Scan for the cell matching the given text and deliver its [X, Y] coordinate at center. 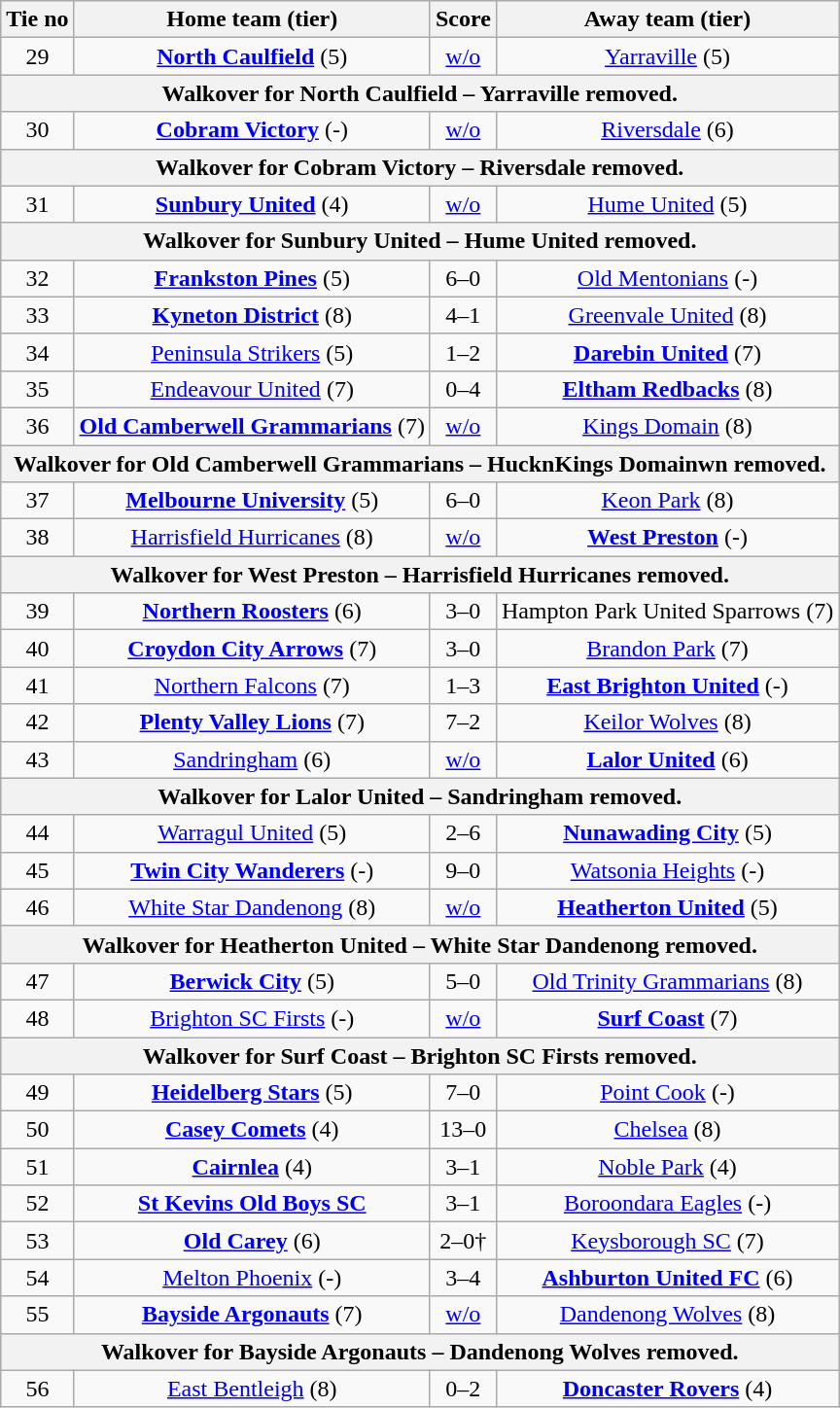
Darebin United (7) [667, 352]
Surf Coast (7) [667, 1018]
54 [37, 1278]
0–2 [463, 1389]
Northern Roosters (6) [252, 612]
Watsonia Heights (-) [667, 870]
36 [37, 426]
Harrisfield Hurricanes (8) [252, 538]
Walkover for North Caulfield – Yarraville removed. [420, 93]
Keysborough SC (7) [667, 1241]
Croydon City Arrows (7) [252, 649]
Walkover for West Preston – Harrisfield Hurricanes removed. [420, 575]
Kyneton District (8) [252, 315]
Walkover for Heatherton United – White Star Dandenong removed. [420, 944]
Old Mentonians (-) [667, 278]
56 [37, 1389]
13–0 [463, 1130]
46 [37, 907]
Noble Park (4) [667, 1167]
Melbourne University (5) [252, 501]
48 [37, 1018]
East Brighton United (-) [667, 686]
North Caulfield (5) [252, 56]
Point Cook (-) [667, 1093]
2–0† [463, 1241]
Tie no [37, 19]
1–2 [463, 352]
Twin City Wanderers (-) [252, 870]
51 [37, 1167]
White Star Dandenong (8) [252, 907]
40 [37, 649]
53 [37, 1241]
7–2 [463, 722]
Walkover for Old Camberwell Grammarians – HucknKings Domainwn removed. [420, 464]
5–0 [463, 981]
Keon Park (8) [667, 501]
Casey Comets (4) [252, 1130]
45 [37, 870]
East Bentleigh (8) [252, 1389]
47 [37, 981]
Sunbury United (4) [252, 204]
Walkover for Surf Coast – Brighton SC Firsts removed. [420, 1055]
Walkover for Sunbury United – Hume United removed. [420, 241]
Nunawading City (5) [667, 833]
Hampton Park United Sparrows (7) [667, 612]
32 [37, 278]
Old Trinity Grammarians (8) [667, 981]
42 [37, 722]
St Kevins Old Boys SC [252, 1204]
Yarraville (5) [667, 56]
Frankston Pines (5) [252, 278]
4–1 [463, 315]
43 [37, 759]
Score [463, 19]
Brandon Park (7) [667, 649]
38 [37, 538]
Sandringham (6) [252, 759]
39 [37, 612]
52 [37, 1204]
Heidelberg Stars (5) [252, 1093]
Doncaster Rovers (4) [667, 1389]
41 [37, 686]
Old Carey (6) [252, 1241]
Lalor United (6) [667, 759]
Eltham Redbacks (8) [667, 389]
Plenty Valley Lions (7) [252, 722]
7–0 [463, 1093]
Dandenong Wolves (8) [667, 1315]
Endeavour United (7) [252, 389]
Heatherton United (5) [667, 907]
West Preston (-) [667, 538]
Bayside Argonauts (7) [252, 1315]
Boroondara Eagles (-) [667, 1204]
Away team (tier) [667, 19]
33 [37, 315]
30 [37, 130]
9–0 [463, 870]
Riversdale (6) [667, 130]
Walkover for Cobram Victory – Riversdale removed. [420, 167]
Kings Domain (8) [667, 426]
2–6 [463, 833]
Brighton SC Firsts (-) [252, 1018]
37 [37, 501]
3–4 [463, 1278]
Chelsea (8) [667, 1130]
50 [37, 1130]
55 [37, 1315]
Warragul United (5) [252, 833]
Melton Phoenix (-) [252, 1278]
Ashburton United FC (6) [667, 1278]
Walkover for Lalor United – Sandringham removed. [420, 796]
49 [37, 1093]
Old Camberwell Grammarians (7) [252, 426]
44 [37, 833]
Keilor Wolves (8) [667, 722]
Home team (tier) [252, 19]
29 [37, 56]
Berwick City (5) [252, 981]
0–4 [463, 389]
Greenvale United (8) [667, 315]
Peninsula Strikers (5) [252, 352]
35 [37, 389]
Hume United (5) [667, 204]
Walkover for Bayside Argonauts – Dandenong Wolves removed. [420, 1352]
34 [37, 352]
Cairnlea (4) [252, 1167]
1–3 [463, 686]
Cobram Victory (-) [252, 130]
Northern Falcons (7) [252, 686]
31 [37, 204]
